Return [x, y] of the center of cell containing provided text 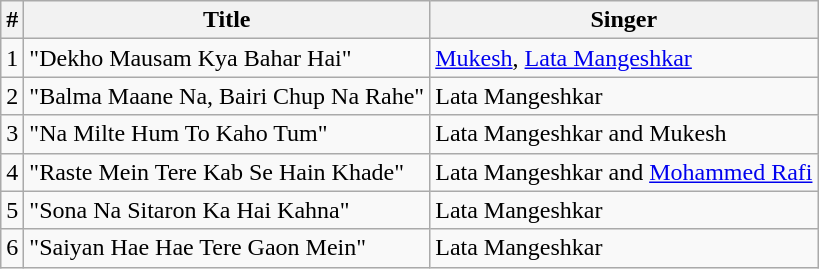
Lata Mangeshkar and Mohammed Rafi [624, 172]
Mukesh, Lata Mangeshkar [624, 58]
Lata Mangeshkar and Mukesh [624, 134]
1 [12, 58]
# [12, 20]
"Dekho Mausam Kya Bahar Hai" [227, 58]
2 [12, 96]
6 [12, 248]
Singer [624, 20]
"Na Milte Hum To Kaho Tum" [227, 134]
"Sona Na Sitaron Ka Hai Kahna" [227, 210]
"Saiyan Hae Hae Tere Gaon Mein" [227, 248]
5 [12, 210]
"Balma Maane Na, Bairi Chup Na Rahe" [227, 96]
4 [12, 172]
3 [12, 134]
"Raste Mein Tere Kab Se Hain Khade" [227, 172]
Title [227, 20]
